Scan for the cell matching the given text and deliver its (x, y) coordinate at center. 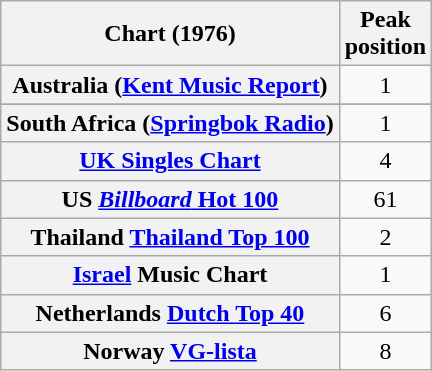
UK Singles Chart (170, 161)
8 (385, 351)
6 (385, 313)
South Africa (Springbok Radio) (170, 123)
Chart (1976) (170, 34)
Peakposition (385, 34)
4 (385, 161)
2 (385, 237)
Thailand Thailand Top 100 (170, 237)
Australia (Kent Music Report) (170, 85)
Netherlands Dutch Top 40 (170, 313)
61 (385, 199)
Norway VG-lista (170, 351)
US Billboard Hot 100 (170, 199)
Israel Music Chart (170, 275)
